Determine the (X, Y) coordinate at the center of the cell enclosing the given text.  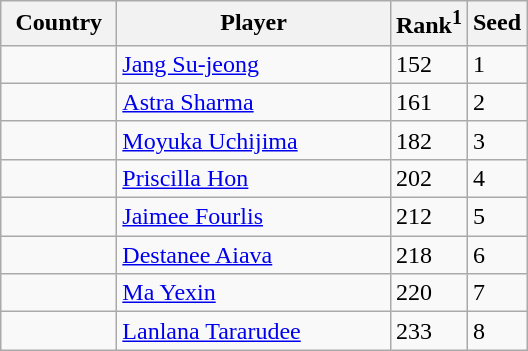
218 (428, 255)
212 (428, 217)
7 (496, 293)
Rank1 (428, 24)
3 (496, 140)
Moyuka Uchijima (254, 140)
5 (496, 217)
Jang Su-jeong (254, 64)
Priscilla Hon (254, 178)
Lanlana Tararudee (254, 331)
Astra Sharma (254, 102)
1 (496, 64)
4 (496, 178)
Country (59, 24)
Destanee Aiava (254, 255)
Ma Yexin (254, 293)
233 (428, 331)
Player (254, 24)
220 (428, 293)
6 (496, 255)
2 (496, 102)
161 (428, 102)
182 (428, 140)
Seed (496, 24)
Jaimee Fourlis (254, 217)
8 (496, 331)
152 (428, 64)
202 (428, 178)
